Return the [X, Y] coordinate for the center point of the cell that contains the specified text.  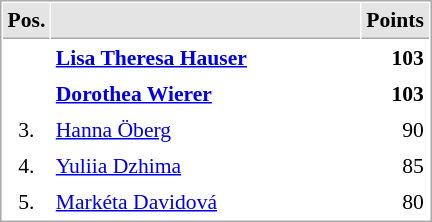
Pos. [26, 21]
80 [396, 201]
90 [396, 129]
Yuliia Dzhima [206, 165]
Dorothea Wierer [206, 93]
Markéta Davidová [206, 201]
85 [396, 165]
3. [26, 129]
Lisa Theresa Hauser [206, 57]
4. [26, 165]
5. [26, 201]
Points [396, 21]
Hanna Öberg [206, 129]
